From the cell containing the given text, extract its center point as (x, y) coordinate. 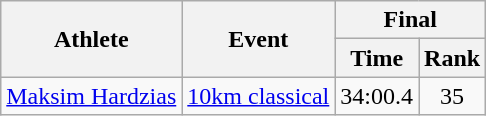
Event (258, 39)
35 (452, 96)
Maksim Hardzias (92, 96)
10km classical (258, 96)
34:00.4 (377, 96)
Rank (452, 58)
Final (410, 20)
Athlete (92, 39)
Time (377, 58)
